Extract the (x, y) coordinate from the center of the cell holding the provided text.  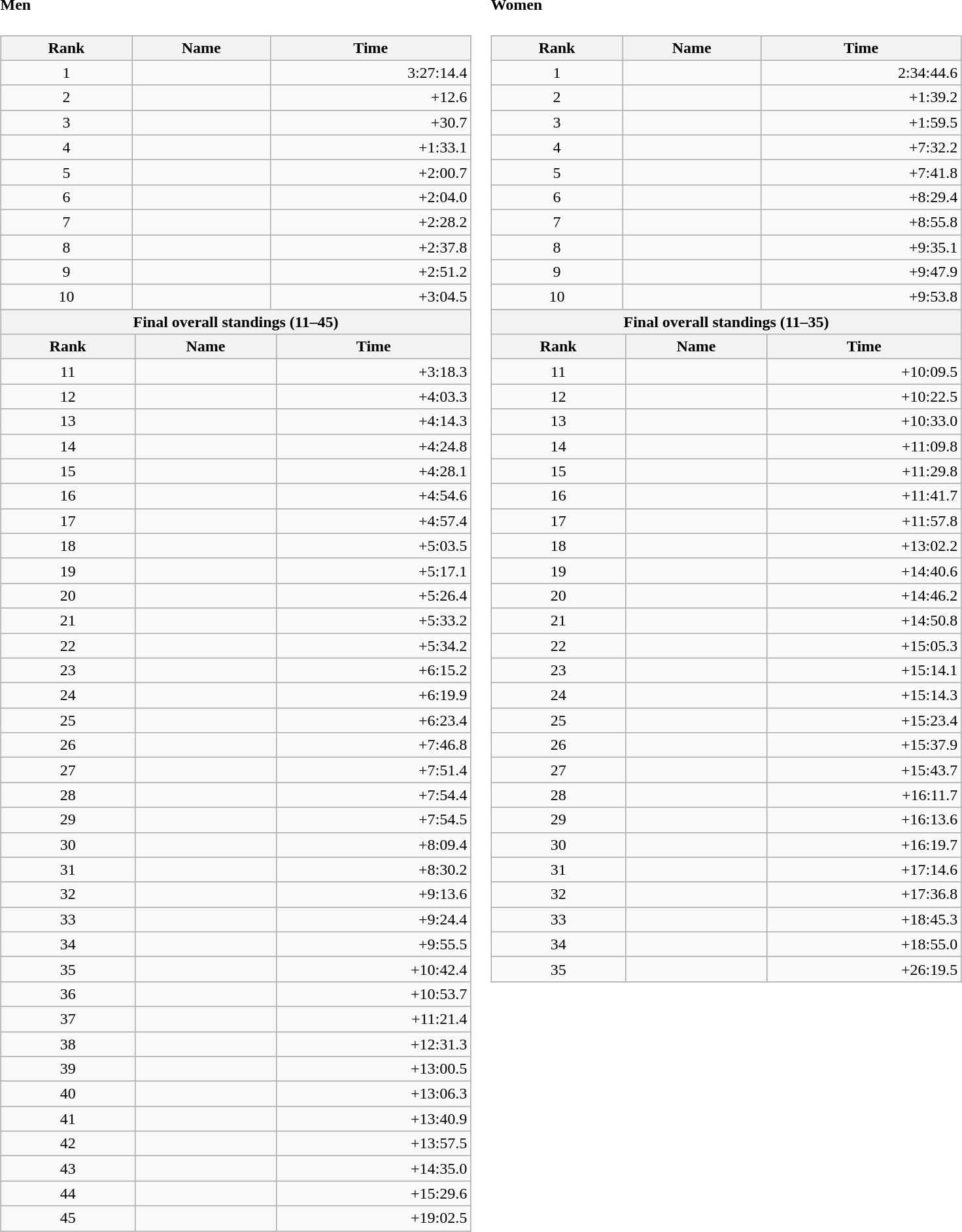
+13:00.5 (374, 1069)
+30.7 (371, 122)
+9:55.5 (374, 944)
+7:46.8 (374, 745)
+13:57.5 (374, 1144)
+7:32.2 (861, 147)
38 (68, 1044)
+4:28.1 (374, 471)
+8:29.4 (861, 197)
+14:40.6 (865, 571)
3:27:14.4 (371, 73)
36 (68, 994)
+10:42.4 (374, 969)
+11:29.8 (865, 471)
+2:28.2 (371, 222)
41 (68, 1119)
+15:43.7 (865, 770)
+19:02.5 (374, 1218)
+11:57.8 (865, 521)
44 (68, 1193)
+4:14.3 (374, 421)
+14:50.8 (865, 620)
+7:41.8 (861, 172)
+5:26.4 (374, 595)
+1:59.5 (861, 122)
+7:51.4 (374, 770)
+16:11.7 (865, 795)
+2:00.7 (371, 172)
Final overall standings (11–45) (235, 322)
+9:13.6 (374, 894)
+13:06.3 (374, 1094)
+11:09.8 (865, 446)
+14:35.0 (374, 1169)
+5:34.2 (374, 646)
+12.6 (371, 97)
+9:24.4 (374, 919)
+9:47.9 (861, 272)
+7:54.5 (374, 820)
+15:14.1 (865, 671)
+15:23.4 (865, 720)
42 (68, 1144)
40 (68, 1094)
2:34:44.6 (861, 73)
+10:22.5 (865, 396)
+4:54.6 (374, 496)
+15:05.3 (865, 646)
+18:45.3 (865, 919)
+8:09.4 (374, 845)
+11:41.7 (865, 496)
+17:36.8 (865, 894)
+10:33.0 (865, 421)
+15:29.6 (374, 1193)
+6:15.2 (374, 671)
+16:13.6 (865, 820)
39 (68, 1069)
+15:37.9 (865, 745)
+13:02.2 (865, 546)
+4:24.8 (374, 446)
+17:14.6 (865, 870)
+26:19.5 (865, 969)
+9:35.1 (861, 247)
+10:09.5 (865, 372)
+8:55.8 (861, 222)
+11:21.4 (374, 1019)
+7:54.4 (374, 795)
+8:30.2 (374, 870)
+3:18.3 (374, 372)
43 (68, 1169)
+5:17.1 (374, 571)
+5:03.5 (374, 546)
+1:33.1 (371, 147)
+9:53.8 (861, 297)
+12:31.3 (374, 1044)
+3:04.5 (371, 297)
+16:19.7 (865, 845)
+14:46.2 (865, 595)
+2:04.0 (371, 197)
+4:03.3 (374, 396)
+4:57.4 (374, 521)
+18:55.0 (865, 944)
+15:14.3 (865, 695)
45 (68, 1218)
+2:37.8 (371, 247)
+2:51.2 (371, 272)
Final overall standings (11–35) (726, 322)
+6:23.4 (374, 720)
37 (68, 1019)
+1:39.2 (861, 97)
+6:19.9 (374, 695)
+5:33.2 (374, 620)
+13:40.9 (374, 1119)
+10:53.7 (374, 994)
